Return (x, y) of the center of cell containing provided text 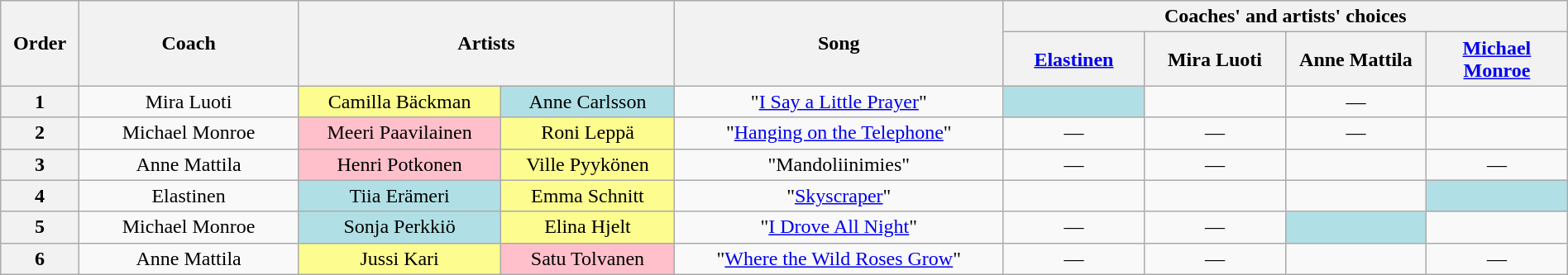
"Skyscraper" (839, 196)
Roni Leppä (588, 133)
1 (40, 102)
Emma Schnitt (588, 196)
6 (40, 258)
Artists (486, 43)
Camilla Bäckman (400, 102)
"I Drove All Night" (839, 227)
2 (40, 133)
Henri Potkonen (400, 164)
Meeri Paavilainen (400, 133)
"Mandoliinimies" (839, 164)
Jussi Kari (400, 258)
Order (40, 43)
3 (40, 164)
4 (40, 196)
Tiia Erämeri (400, 196)
Elina Hjelt (588, 227)
Song (839, 43)
Satu Tolvanen (588, 258)
"Hanging on the Telephone" (839, 133)
5 (40, 227)
Sonja Perkkiö (400, 227)
Ville Pyykönen (588, 164)
Anne Carlsson (588, 102)
"Where the Wild Roses Grow" (839, 258)
Coach (189, 43)
Coaches' and artists' choices (1285, 17)
"I Say a Little Prayer" (839, 102)
